Locate the cell with the specified text and output its (X, Y) center coordinate. 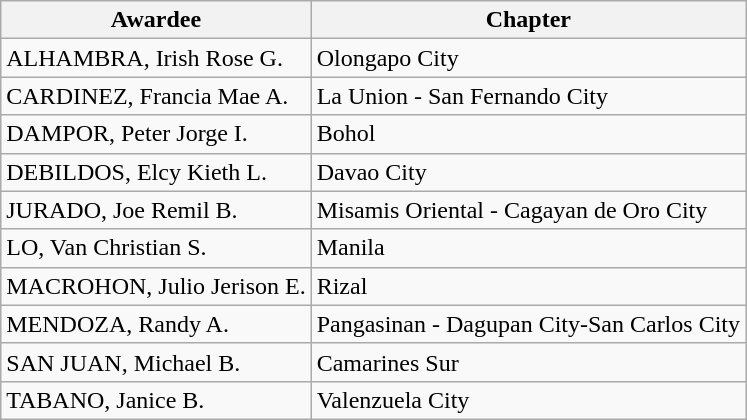
Awardee (156, 20)
Rizal (528, 286)
SAN JUAN, Michael B. (156, 362)
JURADO, Joe Remil B. (156, 210)
CARDINEZ, Francia Mae A. (156, 96)
TABANO, Janice B. (156, 400)
ALHAMBRA, Irish Rose G. (156, 58)
Pangasinan - Dagupan City-San Carlos City (528, 324)
Chapter (528, 20)
MENDOZA, Randy A. (156, 324)
Olongapo City (528, 58)
MACROHON, Julio Jerison E. (156, 286)
DEBILDOS, Elcy Kieth L. (156, 172)
Davao City (528, 172)
Valenzuela City (528, 400)
LO, Van Christian S. (156, 248)
Misamis Oriental - Cagayan de Oro City (528, 210)
La Union - San Fernando City (528, 96)
Bohol (528, 134)
Manila (528, 248)
Camarines Sur (528, 362)
DAMPOR, Peter Jorge I. (156, 134)
